Pinpoint the cell where the given text exists, returning its (X, Y) midpoint coordinate. 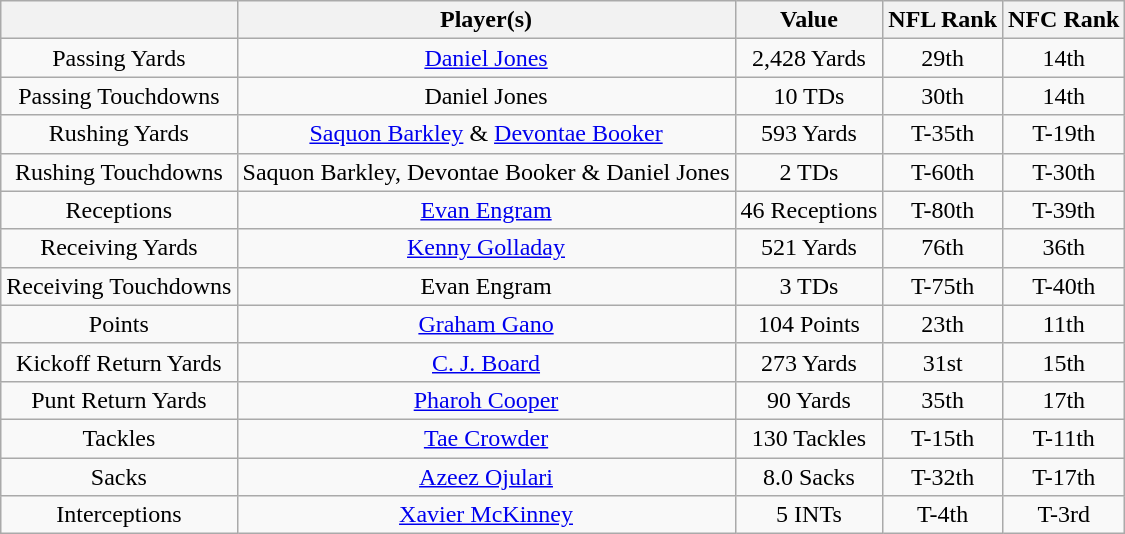
31st (943, 362)
Pharoh Cooper (486, 400)
Kenny Golladay (486, 248)
23th (943, 324)
T-19th (1064, 134)
15th (1064, 362)
2,428 Yards (809, 58)
T-15th (943, 438)
17th (1064, 400)
Value (809, 20)
Tae Crowder (486, 438)
8.0 Sacks (809, 477)
Receiving Touchdowns (119, 286)
Passing Touchdowns (119, 96)
T-30th (1064, 172)
76th (943, 248)
Saquon Barkley & Devontae Booker (486, 134)
T-75th (943, 286)
35th (943, 400)
T-40th (1064, 286)
T-80th (943, 210)
104 Points (809, 324)
Kickoff Return Yards (119, 362)
Passing Yards (119, 58)
Player(s) (486, 20)
Rushing Yards (119, 134)
Points (119, 324)
11th (1064, 324)
Azeez Ojulari (486, 477)
29th (943, 58)
521 Yards (809, 248)
T-4th (943, 515)
Rushing Touchdowns (119, 172)
90 Yards (809, 400)
Receptions (119, 210)
Saquon Barkley, Devontae Booker & Daniel Jones (486, 172)
NFL Rank (943, 20)
T-17th (1064, 477)
Receiving Yards (119, 248)
273 Yards (809, 362)
T-60th (943, 172)
593 Yards (809, 134)
Graham Gano (486, 324)
3 TDs (809, 286)
Interceptions (119, 515)
T-3rd (1064, 515)
130 Tackles (809, 438)
Punt Return Yards (119, 400)
Sacks (119, 477)
10 TDs (809, 96)
T-32th (943, 477)
Tackles (119, 438)
T-39th (1064, 210)
5 INTs (809, 515)
C. J. Board (486, 362)
T-11th (1064, 438)
46 Receptions (809, 210)
30th (943, 96)
36th (1064, 248)
NFC Rank (1064, 20)
2 TDs (809, 172)
Xavier McKinney (486, 515)
T-35th (943, 134)
